Return (x, y) of the center of cell containing provided text 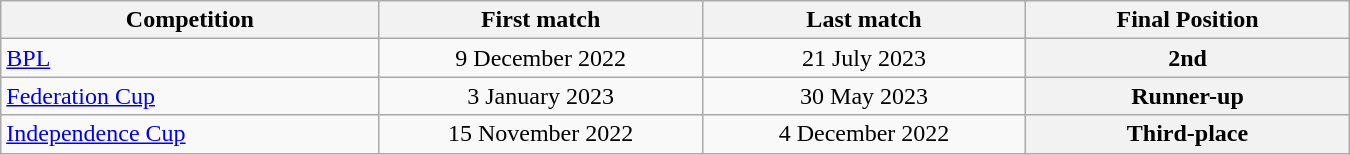
15 November 2022 (540, 134)
2nd (1188, 58)
Final Position (1188, 20)
4 December 2022 (864, 134)
Independence Cup (190, 134)
Runner-up (1188, 96)
Last match (864, 20)
21 July 2023 (864, 58)
Federation Cup (190, 96)
Third-place (1188, 134)
First match (540, 20)
30 May 2023 (864, 96)
9 December 2022 (540, 58)
BPL (190, 58)
Competition (190, 20)
3 January 2023 (540, 96)
